Detect which cell encompasses the target text, then output its [x, y] center coordinate. 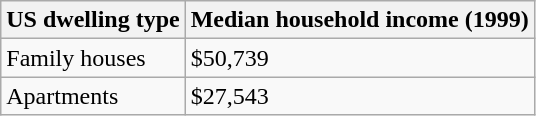
US dwelling type [93, 20]
$50,739 [360, 58]
$27,543 [360, 96]
Apartments [93, 96]
Median household income (1999) [360, 20]
Family houses [93, 58]
